Identify which cell holds the provided text, then report its [X, Y] central coordinate. 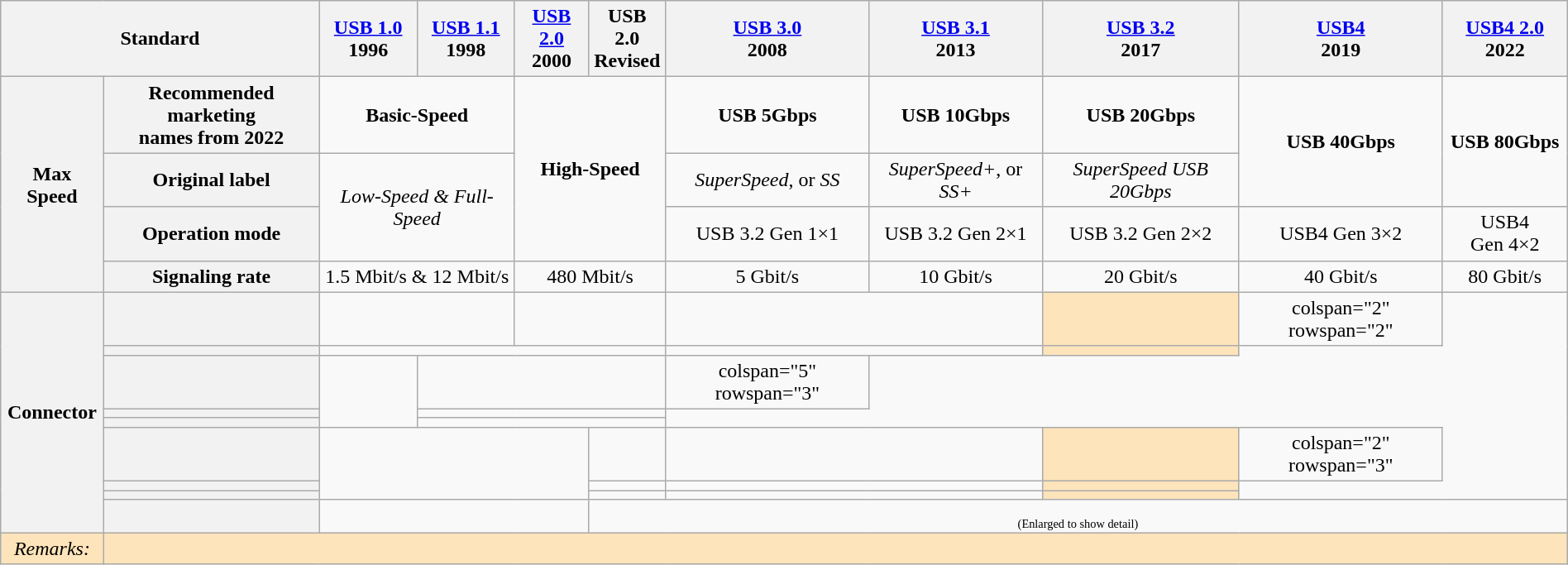
(Enlarged to show detail) [1078, 516]
USB 40Gbps [1341, 142]
USB 3.02008 [767, 39]
Signaling rate [212, 276]
Connector [52, 412]
Standard [160, 39]
High-Speed [590, 169]
USB4 Gen 4×2 [1505, 233]
USB4 Gen 3×2 [1341, 233]
USB 5Gbps [767, 115]
20 Gbit/s [1140, 276]
USB 3.22017 [1140, 39]
USB4 2.02022 [1505, 39]
Recommended marketingnames from 2022 [212, 115]
USB 3.2 Gen 2×2 [1140, 233]
USB42019 [1341, 39]
Original label [212, 180]
SuperSpeed, or SS [767, 180]
Low-Speed & Full-Speed [417, 207]
USB 10Gbps [956, 115]
80 Gbit/s [1505, 276]
1.5 Mbit/s & 12 Mbit/s [417, 276]
Remarks: [52, 548]
USB 2.02000 [551, 39]
SuperSpeed+, or SS+ [956, 180]
colspan="2" rowspan="2" [1341, 319]
USB 3.12013 [956, 39]
USB 1.01996 [368, 39]
40 Gbit/s [1341, 276]
USB 3.2 Gen 1×1 [767, 233]
USB 80Gbps [1505, 142]
SuperSpeed USB 20Gbps [1140, 180]
USB 3.2 Gen 2×1 [956, 233]
USB 20Gbps [1140, 115]
USB 1.11998 [466, 39]
5 Gbit/s [767, 276]
USB 2.0Revised [627, 39]
Operation mode [212, 233]
Basic-Speed [417, 115]
10 Gbit/s [956, 276]
colspan="2" rowspan="3" [1341, 453]
480 Mbit/s [590, 276]
Max Speed [52, 184]
colspan="5" rowspan="3" [767, 382]
